Capture the cell that displays the provided text and extract its (x, y) central coordinate. 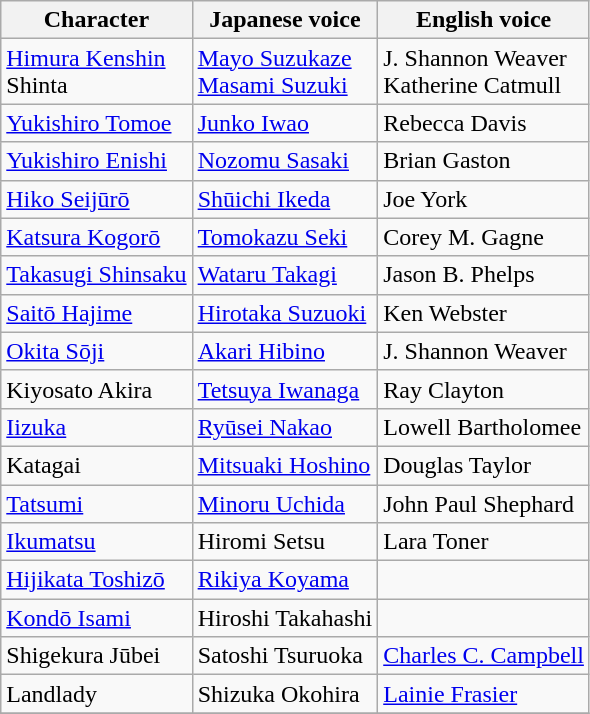
Wataru Takagi (285, 275)
Tetsuya Iwanaga (285, 389)
Himura KenshinShinta (96, 72)
Ryūsei Nakao (285, 427)
Shigekura Jūbei (96, 656)
Ikumatsu (96, 542)
Hijikata Toshizō (96, 580)
Ray Clayton (484, 389)
Kondō Isami (96, 618)
Hiromi Setsu (285, 542)
Tomokazu Seki (285, 237)
Ken Webster (484, 313)
Shizuka Okohira (285, 694)
Japanese voice (285, 20)
Hirotaka Suzuoki (285, 313)
Takasugi Shinsaku (96, 275)
Katsura Kogorō (96, 237)
Hiroshi Takahashi (285, 618)
Rebecca Davis (484, 123)
Corey M. Gagne (484, 237)
Katagai (96, 465)
Yukishiro Tomoe (96, 123)
Lowell Bartholomee (484, 427)
Character (96, 20)
Iizuka (96, 427)
John Paul Shephard (484, 503)
Mayo SuzukazeMasami Suzuki (285, 72)
J. Shannon Weaver (484, 351)
Mitsuaki Hoshino (285, 465)
Saitō Hajime (96, 313)
Hiko Seijūrō (96, 199)
Lara Toner (484, 542)
Charles C. Campbell (484, 656)
Tatsumi (96, 503)
Joe York (484, 199)
Junko Iwao (285, 123)
Satoshi Tsuruoka (285, 656)
English voice (484, 20)
Nozomu Sasaki (285, 161)
Minoru Uchida (285, 503)
Jason B. Phelps (484, 275)
Okita Sōji (96, 351)
J. Shannon WeaverKatherine Catmull (484, 72)
Akari Hibino (285, 351)
Lainie Frasier (484, 694)
Brian Gaston (484, 161)
Kiyosato Akira (96, 389)
Landlady (96, 694)
Rikiya Koyama (285, 580)
Shūichi Ikeda (285, 199)
Douglas Taylor (484, 465)
Yukishiro Enishi (96, 161)
